Return the [x, y] coordinate for the center point of the cell that contains the specified text.  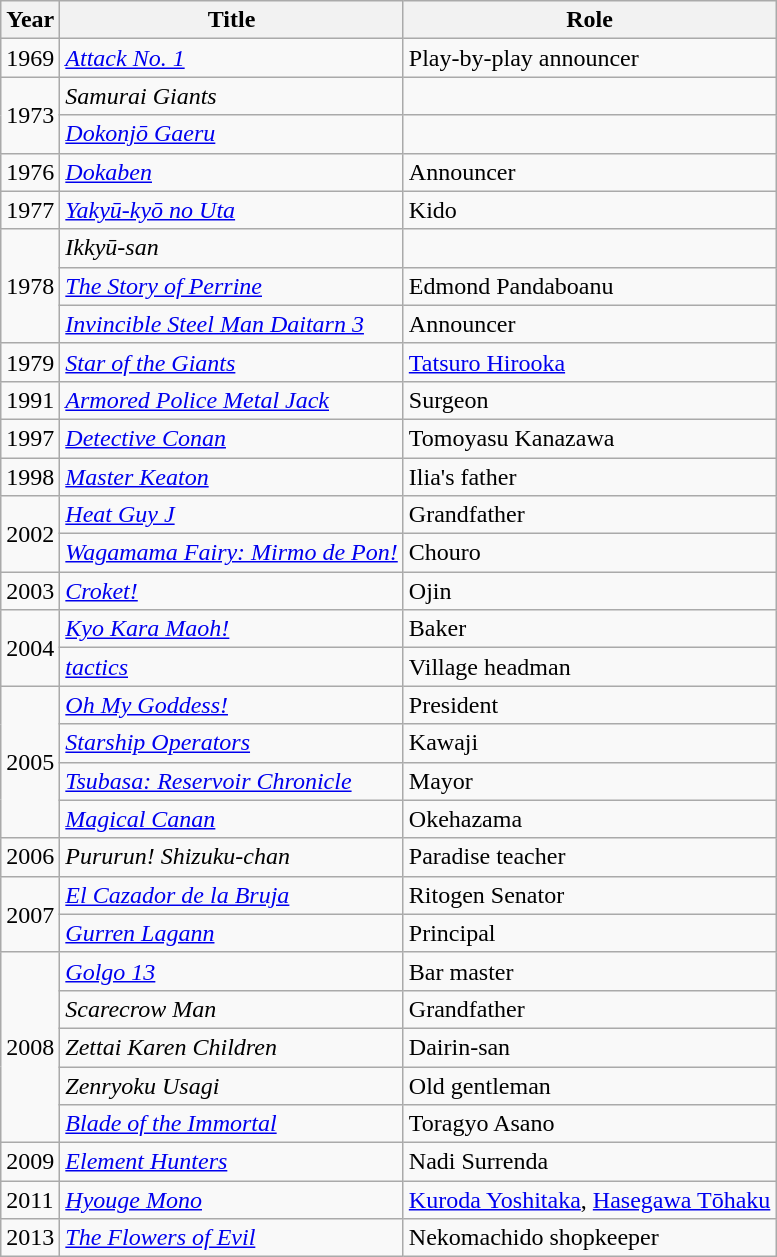
Toragyo Asano [590, 1124]
Samurai Giants [232, 96]
Attack No. 1 [232, 58]
Village headman [590, 667]
Heat Guy J [232, 515]
Play-by-play announcer [590, 58]
2004 [30, 648]
2003 [30, 591]
2006 [30, 857]
Ilia's father [590, 477]
Scarecrow Man [232, 1009]
Gurren Lagann [232, 933]
Yakyū-kyō no Uta [232, 210]
Golgo 13 [232, 971]
Oh My Goddess! [232, 705]
2008 [30, 1047]
Baker [590, 629]
2011 [30, 1200]
2009 [30, 1162]
1973 [30, 115]
1997 [30, 438]
Tatsuro Hirooka [590, 362]
Mayor [590, 781]
Ikkyū-san [232, 248]
1977 [30, 210]
Paradise teacher [590, 857]
tactics [232, 667]
Tsubasa: Reservoir Chronicle [232, 781]
Edmond Pandaboanu [590, 286]
Title [232, 20]
Invincible Steel Man Daitarn 3 [232, 324]
Bar master [590, 971]
Starship Operators [232, 743]
Magical Canan [232, 819]
Star of the Giants [232, 362]
1969 [30, 58]
Pururun! Shizuku-chan [232, 857]
The Story of Perrine [232, 286]
The Flowers of Evil [232, 1238]
Year [30, 20]
Kawaji [590, 743]
Ritogen Senator [590, 895]
2002 [30, 534]
Zenryoku Usagi [232, 1085]
Zettai Karen Children [232, 1047]
Kuroda Yoshitaka, Hasegawa Tōhaku [590, 1200]
Kido [590, 210]
Wagamama Fairy: Mirmo de Pon! [232, 553]
Dairin-san [590, 1047]
1998 [30, 477]
Surgeon [590, 400]
Kyo Kara Maoh! [232, 629]
Croket! [232, 591]
Dokaben [232, 172]
Element Hunters [232, 1162]
Tomoyasu Kanazawa [590, 438]
Master Keaton [232, 477]
1978 [30, 286]
Okehazama [590, 819]
Hyouge Mono [232, 1200]
Armored Police Metal Jack [232, 400]
Blade of the Immortal [232, 1124]
Old gentleman [590, 1085]
President [590, 705]
Role [590, 20]
1976 [30, 172]
Dokonjō Gaeru [232, 134]
1979 [30, 362]
Nadi Surrenda [590, 1162]
2005 [30, 762]
Detective Conan [232, 438]
Nekomachido shopkeeper [590, 1238]
El Cazador de la Bruja [232, 895]
2007 [30, 914]
Chouro [590, 553]
2013 [30, 1238]
1991 [30, 400]
Principal [590, 933]
Ojin [590, 591]
